Capture the cell that displays the provided text and extract its [X, Y] central coordinate. 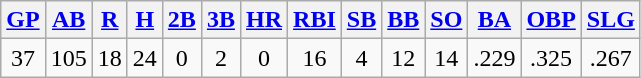
2B [182, 20]
BA [494, 20]
AB [68, 20]
4 [361, 58]
.229 [494, 58]
SO [446, 20]
16 [315, 58]
RBI [315, 20]
GP [23, 20]
24 [144, 58]
105 [68, 58]
37 [23, 58]
H [144, 20]
18 [110, 58]
SB [361, 20]
BB [404, 20]
.325 [551, 58]
3B [220, 20]
14 [446, 58]
OBP [551, 20]
HR [264, 20]
.267 [610, 58]
R [110, 20]
12 [404, 58]
2 [220, 58]
SLG [610, 20]
